For the text-containing cell, return its midpoint in [X, Y] coordinate format. 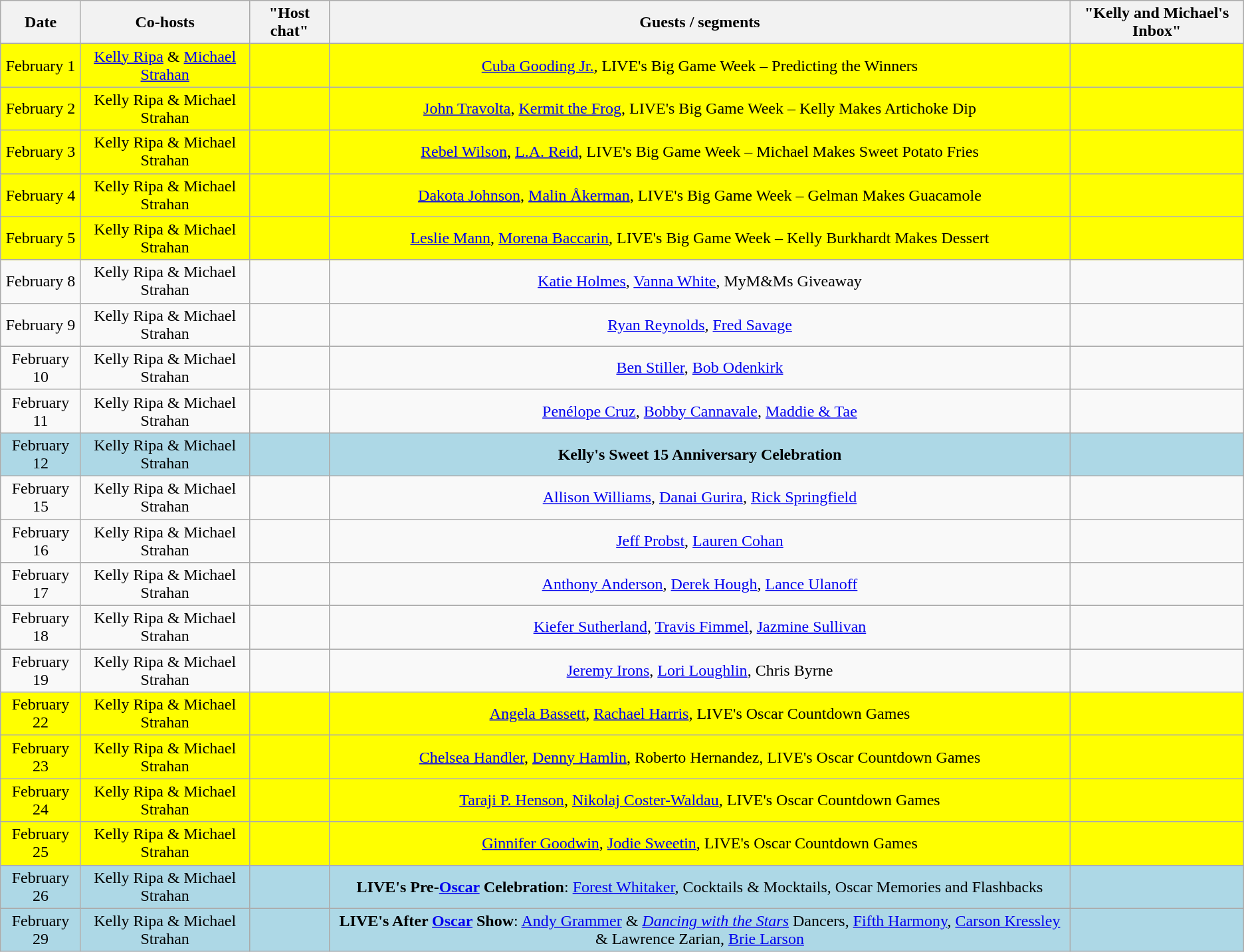
February 15 [41, 497]
Katie Holmes, Vanna White, MyM&Ms Giveaway [700, 282]
February 1 [41, 65]
John Travolta, Kermit the Frog, LIVE's Big Game Week – Kelly Makes Artichoke Dip [700, 109]
Jeff Probst, Lauren Cohan [700, 541]
Anthony Anderson, Derek Hough, Lance Ulanoff [700, 585]
Kelly's Sweet 15 Anniversary Celebration [700, 454]
Allison Williams, Danai Gurira, Rick Springfield [700, 497]
Leslie Mann, Morena Baccarin, LIVE's Big Game Week – Kelly Burkhardt Makes Dessert [700, 238]
February 26 [41, 886]
Co-hosts [165, 23]
February 29 [41, 930]
"Kelly and Michael's Inbox" [1156, 23]
February 11 [41, 411]
February 17 [41, 585]
LIVE's Pre-Oscar Celebration: Forest Whitaker, Cocktails & Mocktails, Oscar Memories and Flashbacks [700, 886]
Rebel Wilson, L.A. Reid, LIVE's Big Game Week – Michael Makes Sweet Potato Fries [700, 151]
Penélope Cruz, Bobby Cannavale, Maddie & Tae [700, 411]
Kiefer Sutherland, Travis Fimmel, Jazmine Sullivan [700, 627]
LIVE's After Oscar Show: Andy Grammer & Dancing with the Stars Dancers, Fifth Harmony, Carson Kressley & Lawrence Zarian, Brie Larson [700, 930]
February 2 [41, 109]
February 23 [41, 757]
Ryan Reynolds, Fred Savage [700, 324]
February 22 [41, 714]
February 16 [41, 541]
February 19 [41, 671]
Chelsea Handler, Denny Hamlin, Roberto Hernandez, LIVE's Oscar Countdown Games [700, 757]
Cuba Gooding Jr., LIVE's Big Game Week – Predicting the Winners [700, 65]
Ben Stiller, Bob Odenkirk [700, 368]
Jeremy Irons, Lori Loughlin, Chris Byrne [700, 671]
February 18 [41, 627]
Ginnifer Goodwin, Jodie Sweetin, LIVE's Oscar Countdown Games [700, 844]
February 3 [41, 151]
February 10 [41, 368]
February 24 [41, 800]
February 12 [41, 454]
February 5 [41, 238]
Guests / segments [700, 23]
Taraji P. Henson, Nikolaj Coster-Waldau, LIVE's Oscar Countdown Games [700, 800]
"Host chat" [290, 23]
Dakota Johnson, Malin Åkerman, LIVE's Big Game Week – Gelman Makes Guacamole [700, 195]
Angela Bassett, Rachael Harris, LIVE's Oscar Countdown Games [700, 714]
February 8 [41, 282]
February 25 [41, 844]
Date [41, 23]
February 4 [41, 195]
February 9 [41, 324]
